From the cell containing the given text, extract its center point as (X, Y) coordinate. 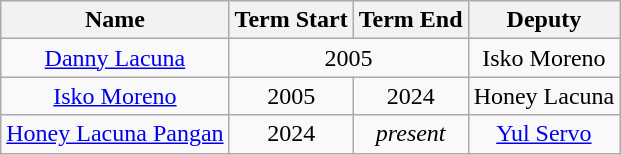
Honey Lacuna (544, 96)
Term End (410, 20)
Yul Servo (544, 134)
Danny Lacuna (115, 58)
Honey Lacuna Pangan (115, 134)
Deputy (544, 20)
present (410, 134)
Name (115, 20)
Term Start (291, 20)
